Identify which cell holds the provided text, then report its (x, y) central coordinate. 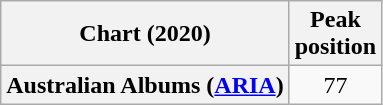
Australian Albums (ARIA) (145, 85)
77 (335, 85)
Peakposition (335, 34)
Chart (2020) (145, 34)
